Identify which cell holds the provided text, then report its [x, y] central coordinate. 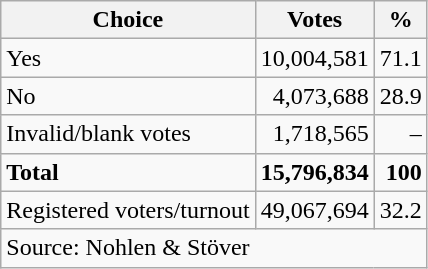
% [400, 20]
32.2 [400, 210]
No [128, 96]
Choice [128, 20]
49,067,694 [314, 210]
100 [400, 172]
– [400, 134]
Votes [314, 20]
Yes [128, 58]
Invalid/blank votes [128, 134]
10,004,581 [314, 58]
71.1 [400, 58]
15,796,834 [314, 172]
28.9 [400, 96]
Registered voters/turnout [128, 210]
Source: Nohlen & Stöver [214, 248]
4,073,688 [314, 96]
Total [128, 172]
1,718,565 [314, 134]
